From the cell containing the given text, extract its center point as (X, Y) coordinate. 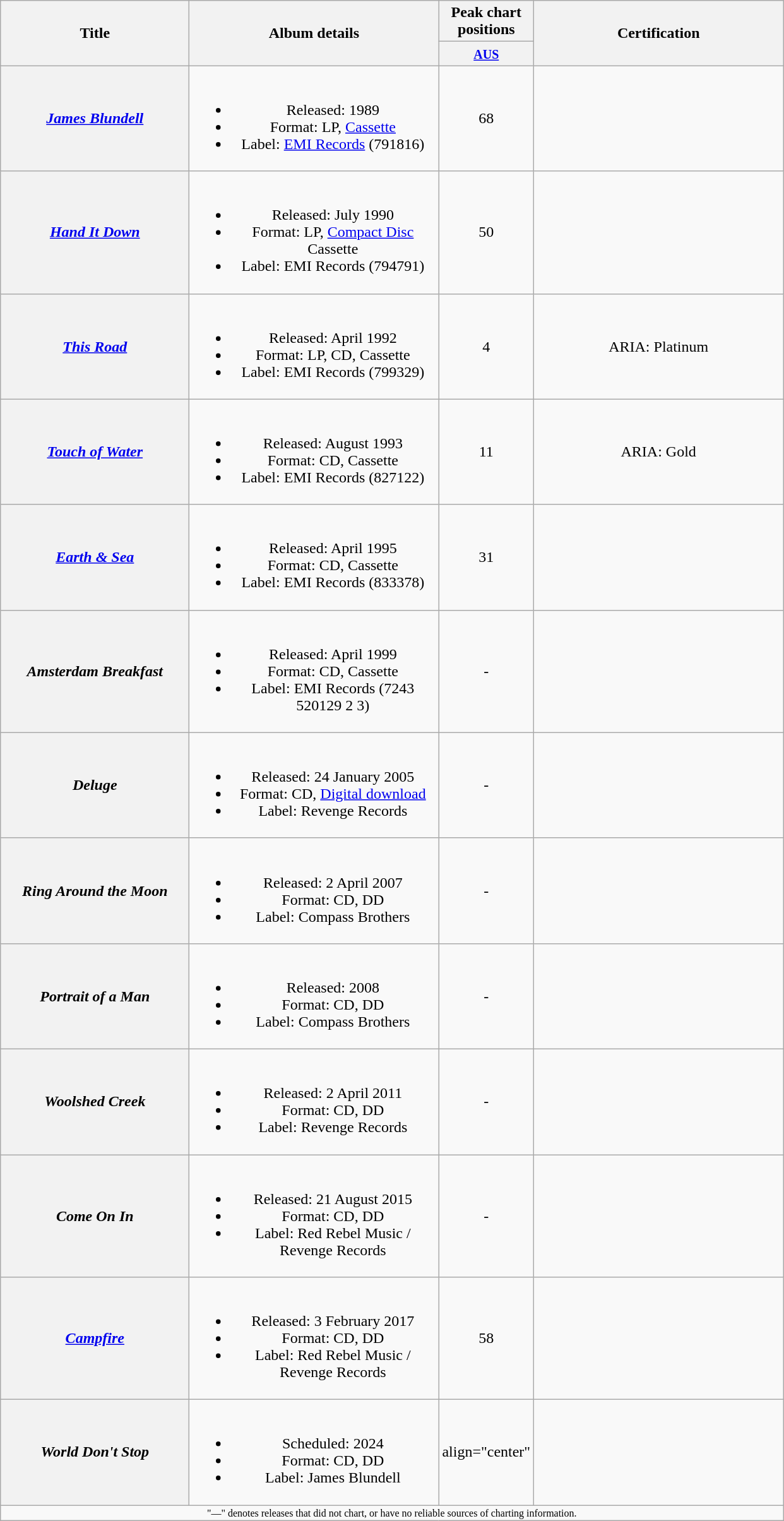
align="center" (486, 1452)
ARIA: Gold (659, 452)
World Don't Stop (95, 1452)
ARIA: Platinum (659, 346)
4 (486, 346)
Released: 24 January 2005Format: CD, Digital downloadLabel: Revenge Records (314, 785)
Ring Around the Moon (95, 890)
Released: 1989Format: LP, CassetteLabel: EMI Records (791816) (314, 119)
68 (486, 119)
Touch of Water (95, 452)
James Blundell (95, 119)
Released: April 1992Format: LP, CD, CassetteLabel: EMI Records (799329) (314, 346)
"—" denotes releases that did not chart, or have no reliable sources of charting information. (392, 1513)
Portrait of a Man (95, 996)
Peak chartpositions (486, 21)
Released: April 1995Format: CD, CassetteLabel: EMI Records (833378) (314, 557)
31 (486, 557)
11 (486, 452)
AUS (486, 54)
58 (486, 1339)
Released: April 1999Format: CD, CassetteLabel: EMI Records (7243 520129 2 3) (314, 671)
Earth & Sea (95, 557)
Come On In (95, 1215)
Released: July 1990Format: LP, Compact Disc CassetteLabel: EMI Records (794791) (314, 232)
Released: 3 February 2017Format: CD, DDLabel: Red Rebel Music / Revenge Records (314, 1339)
Released: 21 August 2015Format: CD, DDLabel: Red Rebel Music / Revenge Records (314, 1215)
Released: August 1993Format: CD, CassetteLabel: EMI Records (827122) (314, 452)
This Road (95, 346)
Title (95, 33)
Released: 2 April 2007Format: CD, DDLabel: Compass Brothers (314, 890)
Campfire (95, 1339)
Released: 2 April 2011Format: CD, DDLabel: Revenge Records (314, 1101)
Hand It Down (95, 232)
Released: 2008Format: CD, DDLabel: Compass Brothers (314, 996)
Certification (659, 33)
Woolshed Creek (95, 1101)
Album details (314, 33)
Scheduled: 2024Format: CD, DDLabel: James Blundell (314, 1452)
Amsterdam Breakfast (95, 671)
Deluge (95, 785)
50 (486, 232)
